Find where the given text appears and provide that cell's center as [X, Y] coordinate. 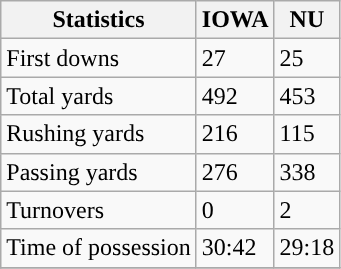
Rushing yards [99, 134]
IOWA [235, 20]
Turnovers [99, 210]
27 [235, 58]
29:18 [307, 248]
338 [307, 172]
216 [235, 134]
Total yards [99, 96]
2 [307, 210]
453 [307, 96]
First downs [99, 58]
Statistics [99, 20]
492 [235, 96]
Time of possession [99, 248]
0 [235, 210]
276 [235, 172]
Passing yards [99, 172]
30:42 [235, 248]
25 [307, 58]
115 [307, 134]
NU [307, 20]
